Find where the given text appears and provide that cell's center as [X, Y] coordinate. 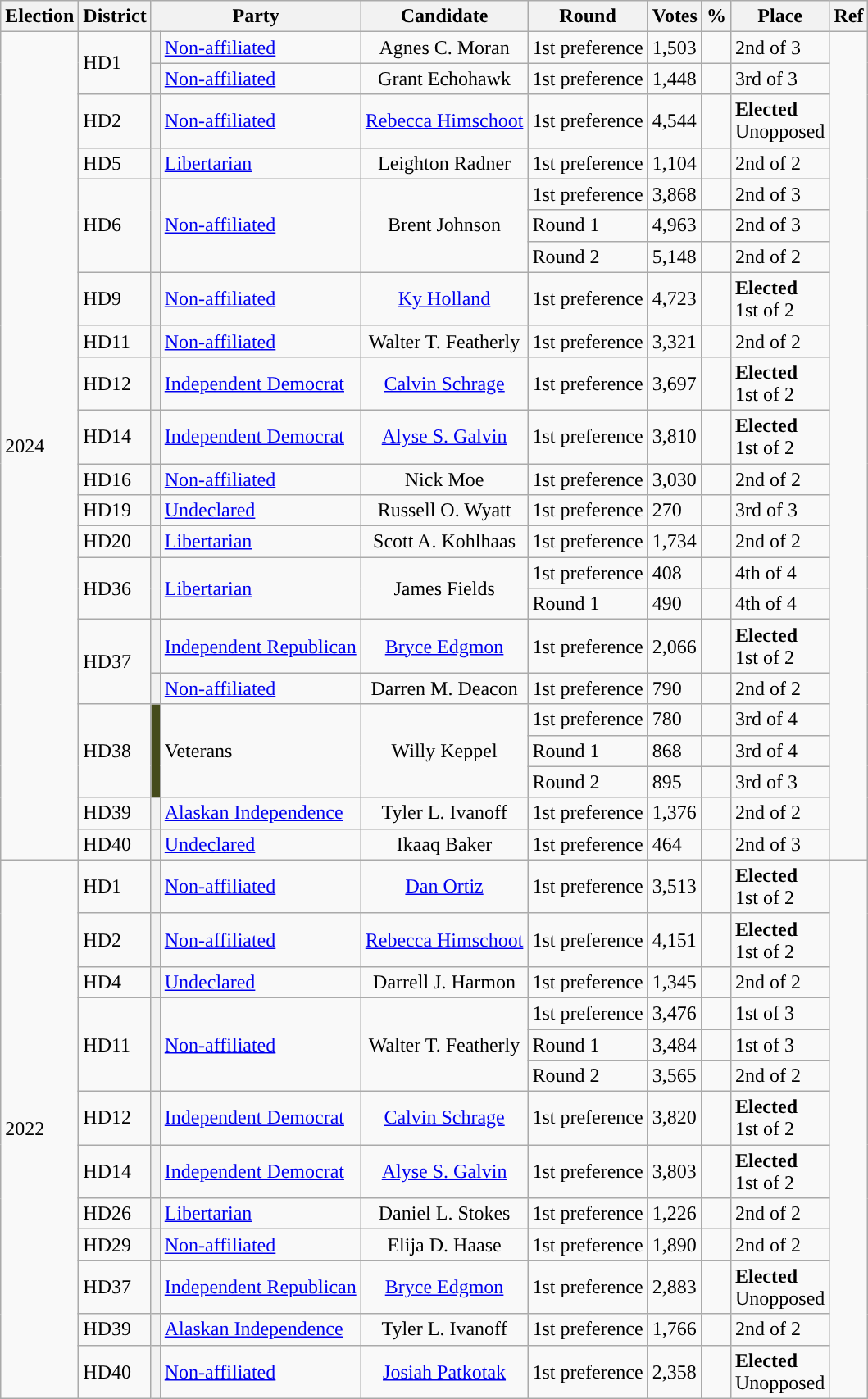
790 [675, 688]
1,226 [675, 1214]
2,358 [675, 1372]
780 [675, 720]
HD36 [115, 588]
Darren M. Deacon [444, 688]
3,697 [675, 384]
District [115, 16]
3,810 [675, 436]
4,723 [675, 298]
5,148 [675, 257]
Election [39, 16]
Russell O. Wyatt [444, 511]
2022 [39, 1129]
3,803 [675, 1172]
Ref [849, 16]
868 [675, 751]
HD5 [115, 163]
Round [588, 16]
2024 [39, 446]
3,321 [675, 341]
Candidate [444, 16]
490 [675, 604]
Elija D. Haase [444, 1245]
Darrell J. Harmon [444, 982]
1,448 [675, 79]
1,376 [675, 813]
Willy Keppel [444, 751]
1,766 [675, 1329]
3,820 [675, 1118]
1,890 [675, 1245]
3,513 [675, 887]
Party [256, 16]
895 [675, 782]
Ikaaq Baker [444, 844]
Votes [675, 16]
HD9 [115, 298]
1,104 [675, 163]
Nick Moe [444, 479]
Scott A. Kohlhaas [444, 542]
Grant Echohawk [444, 79]
4,151 [675, 939]
4,963 [675, 225]
HD38 [115, 751]
1,345 [675, 982]
HD16 [115, 479]
3,484 [675, 1045]
Veterans [261, 751]
270 [675, 511]
HD6 [115, 225]
Brent Johnson [444, 225]
HD19 [115, 511]
1,734 [675, 542]
Agnes C. Moran [444, 48]
Leighton Radner [444, 163]
Daniel L. Stokes [444, 1214]
3,565 [675, 1076]
HD26 [115, 1214]
3,868 [675, 194]
2,066 [675, 646]
3,476 [675, 1013]
James Fields [444, 588]
Place [779, 16]
HD4 [115, 982]
1,503 [675, 48]
2,883 [675, 1287]
HD20 [115, 542]
Ky Holland [444, 298]
Josiah Patkotak [444, 1372]
% [716, 16]
408 [675, 573]
464 [675, 844]
4,544 [675, 121]
3,030 [675, 479]
HD29 [115, 1245]
Dan Ortiz [444, 887]
